From the cell containing the given text, extract its center point as (x, y) coordinate. 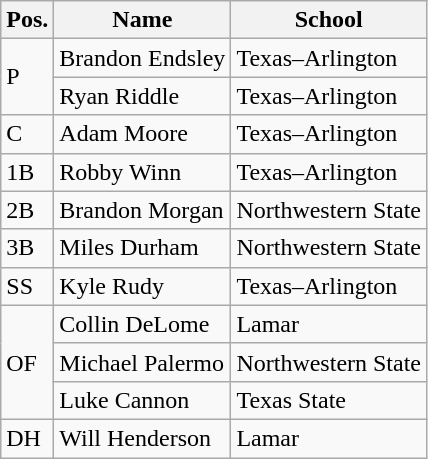
Pos. (28, 20)
C (28, 134)
Collin DeLome (142, 324)
Brandon Morgan (142, 210)
Name (142, 20)
2B (28, 210)
DH (28, 438)
Texas State (329, 400)
School (329, 20)
Robby Winn (142, 172)
1B (28, 172)
OF (28, 362)
P (28, 77)
Kyle Rudy (142, 286)
Miles Durham (142, 248)
Ryan Riddle (142, 96)
Adam Moore (142, 134)
SS (28, 286)
Michael Palermo (142, 362)
Luke Cannon (142, 400)
Brandon Endsley (142, 58)
3B (28, 248)
Will Henderson (142, 438)
